Return [X, Y] of the center of cell containing provided text 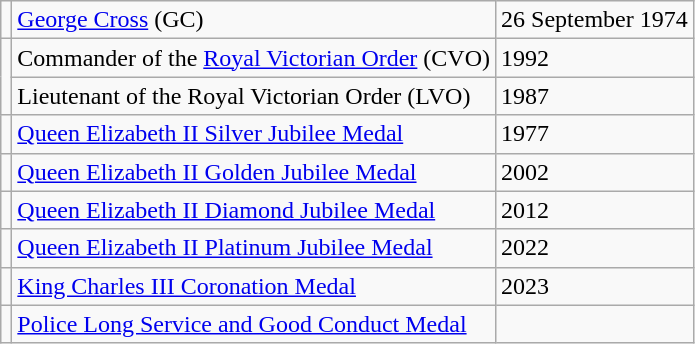
1992 [595, 58]
2002 [595, 172]
Police Long Service and Good Conduct Medal [254, 324]
2012 [595, 210]
King Charles III Coronation Medal [254, 286]
Queen Elizabeth II Platinum Jubilee Medal [254, 248]
1977 [595, 134]
George Cross (GC) [254, 20]
Queen Elizabeth II Golden Jubilee Medal [254, 172]
Queen Elizabeth II Silver Jubilee Medal [254, 134]
1987 [595, 96]
Lieutenant of the Royal Victorian Order (LVO) [254, 96]
2023 [595, 286]
Commander of the Royal Victorian Order (CVO) [254, 58]
2022 [595, 248]
Queen Elizabeth II Diamond Jubilee Medal [254, 210]
26 September 1974 [595, 20]
